Return [X, Y] of the center of cell containing provided text 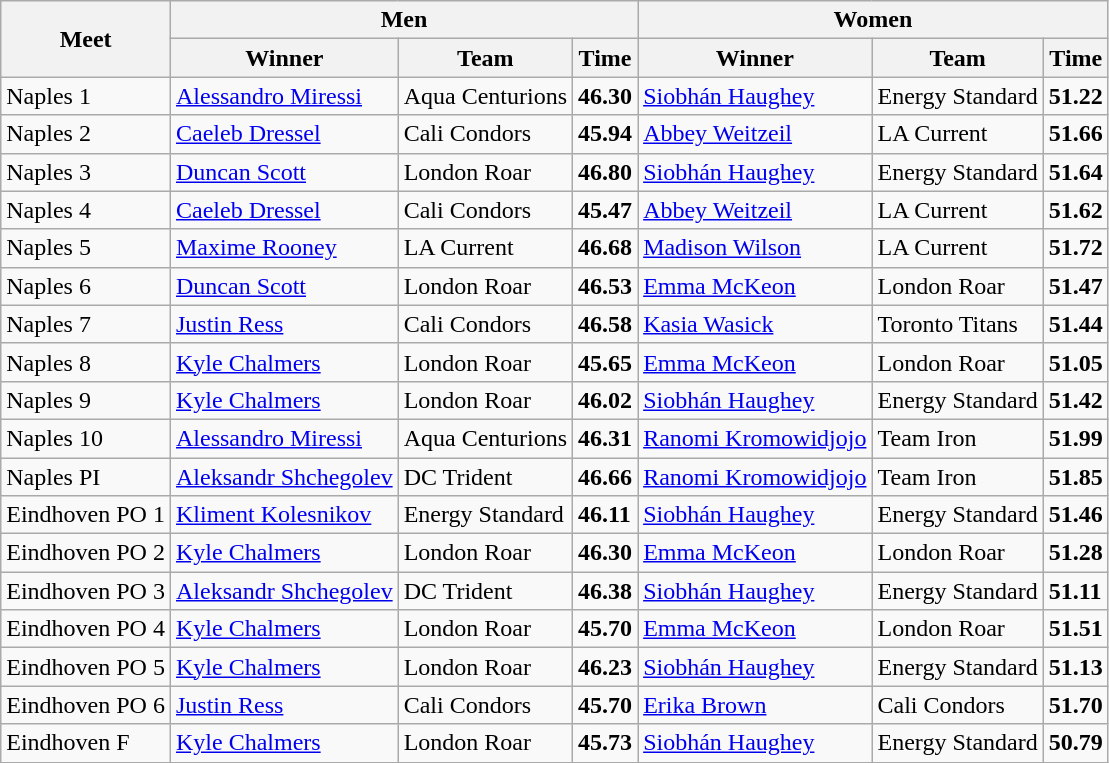
Naples 6 [86, 286]
45.65 [606, 362]
46.66 [606, 477]
Naples 10 [86, 438]
51.70 [1076, 705]
51.28 [1076, 553]
51.05 [1076, 362]
Naples 4 [86, 210]
Naples 1 [86, 96]
46.11 [606, 515]
51.42 [1076, 400]
51.72 [1076, 248]
51.99 [1076, 438]
46.02 [606, 400]
46.38 [606, 591]
51.11 [1076, 591]
51.64 [1076, 172]
Naples PI [86, 477]
45.94 [606, 134]
51.47 [1076, 286]
Naples 9 [86, 400]
45.73 [606, 743]
Men [404, 20]
Eindhoven PO 4 [86, 629]
Meet [86, 39]
Eindhoven PO 2 [86, 553]
Naples 7 [86, 324]
Eindhoven PO 3 [86, 591]
51.51 [1076, 629]
50.79 [1076, 743]
Women [874, 20]
51.46 [1076, 515]
51.62 [1076, 210]
Erika Brown [755, 705]
Naples 3 [86, 172]
46.58 [606, 324]
Madison Wilson [755, 248]
46.68 [606, 248]
Kasia Wasick [755, 324]
Naples 2 [86, 134]
45.47 [606, 210]
51.13 [1076, 667]
46.80 [606, 172]
51.44 [1076, 324]
Naples 8 [86, 362]
46.53 [606, 286]
Kliment Kolesnikov [284, 515]
46.31 [606, 438]
Eindhoven PO 5 [86, 667]
Toronto Titans [958, 324]
Maxime Rooney [284, 248]
51.66 [1076, 134]
Eindhoven PO 1 [86, 515]
Eindhoven F [86, 743]
51.22 [1076, 96]
46.23 [606, 667]
51.85 [1076, 477]
Eindhoven PO 6 [86, 705]
Naples 5 [86, 248]
